Scan for the cell matching the given text and deliver its (x, y) coordinate at center. 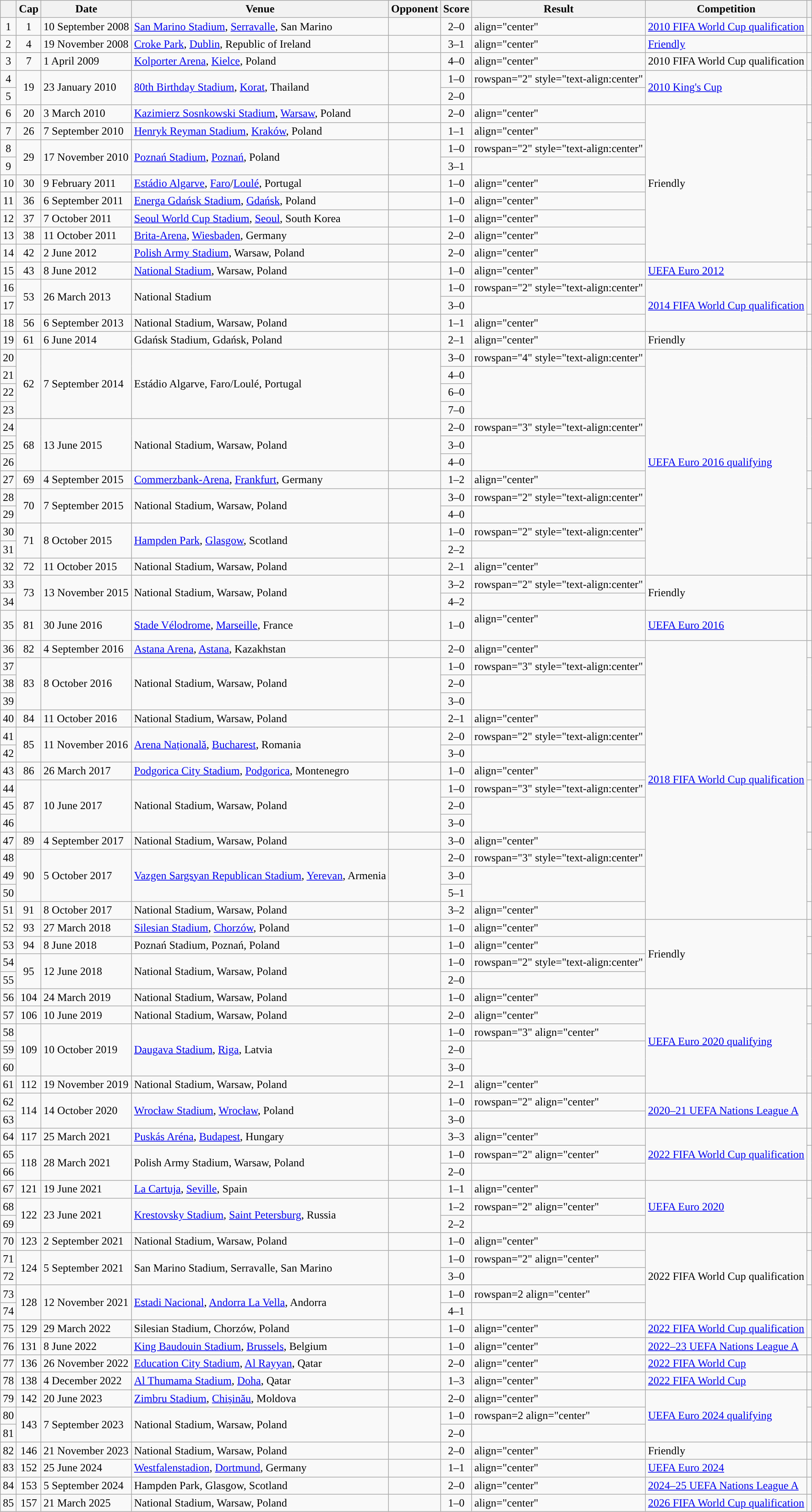
1–3 (456, 1381)
Gdańsk Stadium, Gdańsk, Poland (260, 340)
UEFA Euro 2024 qualifying (726, 1416)
5 October 2017 (87, 876)
20 June 2023 (87, 1398)
6 June 2014 (87, 340)
UEFA Euro 2012 (726, 271)
19 November 2008 (87, 44)
138 (29, 1381)
2014 FIFA World Cup qualification (726, 305)
142 (29, 1398)
75 (8, 1328)
UEFA Euro 2020 (726, 1207)
19 June 2021 (87, 1189)
6–0 (456, 392)
28 (8, 497)
11 November 2016 (87, 745)
5–1 (456, 893)
26 November 2022 (87, 1364)
12 (8, 218)
19 November 2019 (87, 1085)
64 (8, 1137)
41 (8, 736)
Competition (726, 9)
79 (8, 1398)
6 September 2011 (87, 201)
Date (87, 9)
12 June 2018 (87, 971)
21 March 2025 (87, 1503)
Westfalenstadion, Dortmund, Germany (260, 1468)
3 (8, 61)
UEFA Euro 2016 qualifying (726, 462)
114 (29, 1111)
2026 FIFA World Cup qualification (726, 1503)
Score (456, 9)
Henryk Reyman Stadium, Kraków, Poland (260, 131)
Kolporter Arena, Kielce, Poland (260, 61)
Wrocław Stadium, Wrocław, Poland (260, 1111)
rowspan="4" style="text-align:center" (559, 358)
2020–21 UEFA Nations League A (726, 1111)
112 (29, 1085)
Energa Gdańsk Stadium, Gdańsk, Poland (260, 201)
12 November 2021 (87, 1302)
152 (29, 1468)
17 November 2010 (87, 157)
48 (8, 858)
Vazgen Sargsyan Republican Stadium, Yerevan, Armenia (260, 876)
4 September 2017 (87, 841)
3 March 2010 (87, 114)
94 (29, 945)
24 March 2019 (87, 997)
80th Birthday Stadium, Korat, Thailand (260, 87)
2 September 2021 (87, 1241)
6 (8, 114)
143 (29, 1425)
13 June 2015 (87, 445)
Venue (260, 9)
10 June 2017 (87, 805)
Daugava Stadium, Riga, Latvia (260, 1050)
7 September 2023 (87, 1425)
UEFA Euro 2024 (726, 1468)
45 (8, 806)
89 (29, 841)
8 October 2016 (87, 684)
13 (8, 236)
14 October 2020 (87, 1111)
Opponent (414, 9)
131 (29, 1346)
13 November 2015 (87, 593)
2010 King's Cup (726, 87)
47 (8, 841)
UEFA Euro 2020 qualifying (726, 1041)
4 September 2015 (87, 479)
80 (8, 1416)
39 (8, 701)
109 (29, 1050)
9 (8, 166)
25 June 2024 (87, 1468)
153 (29, 1485)
Cap (29, 9)
91 (29, 910)
Estadi Nacional, Andorra La Vella, Andorra (260, 1302)
23 January 2010 (87, 87)
7–0 (456, 410)
Arena Națională, Bucharest, Romania (260, 745)
Commerzbank-Arena, Frankfurt, Germany (260, 479)
21 November 2023 (87, 1451)
5 September 2021 (87, 1267)
2 June 2012 (87, 253)
26 March 2013 (87, 297)
La Cartuja, Seville, Spain (260, 1189)
3–3 (456, 1137)
National Stadium (260, 297)
78 (8, 1381)
Al Thumama Stadium, Doha, Qatar (260, 1381)
Puskás Aréna, Budapest, Hungary (260, 1137)
11 October 2016 (87, 718)
16 (8, 288)
27 (8, 479)
46 (8, 823)
58 (8, 1032)
14 (8, 253)
7 September 2014 (87, 384)
76 (8, 1346)
63 (8, 1120)
122 (29, 1215)
118 (29, 1163)
5 September 2024 (87, 1485)
25 March 2021 (87, 1137)
124 (29, 1267)
10 (8, 183)
8 June 2022 (87, 1346)
23 June 2021 (87, 1215)
8 June 2018 (87, 945)
Krestovsky Stadium, Saint Petersburg, Russia (260, 1215)
8 October 2015 (87, 541)
2 (8, 44)
136 (29, 1364)
rowspan="3" align="center" (559, 1032)
4–1 (456, 1311)
Seoul World Cup Stadium, Seoul, South Korea (260, 218)
11 October 2011 (87, 236)
86 (29, 771)
8 October 2017 (87, 910)
7 September 2015 (87, 506)
4 December 2022 (87, 1381)
18 (8, 323)
10 June 2019 (87, 1015)
2018 FIFA World Cup qualification (726, 779)
50 (8, 893)
77 (8, 1364)
UEFA Euro 2016 (726, 625)
24 (8, 427)
Stade Vélodrome, Marseille, France (260, 625)
11 October 2015 (87, 567)
49 (8, 876)
44 (8, 788)
9 February 2011 (87, 183)
93 (29, 928)
104 (29, 997)
6 September 2013 (87, 323)
5 (8, 96)
95 (29, 971)
26 March 2017 (87, 771)
34 (8, 602)
60 (8, 1067)
Croke Park, Dublin, Republic of Ireland (260, 44)
27 March 2018 (87, 928)
7 October 2011 (87, 218)
Result (559, 9)
Education City Stadium, Al Rayyan, Qatar (260, 1364)
33 (8, 584)
31 (8, 549)
121 (29, 1189)
30 June 2016 (87, 625)
Brita-Arena, Wiesbaden, Germany (260, 236)
117 (29, 1137)
25 (8, 445)
1 April 2009 (87, 61)
59 (8, 1050)
7 September 2010 (87, 131)
King Baudouin Stadium, Brussels, Belgium (260, 1346)
32 (8, 567)
90 (29, 876)
Podgorica City Stadium, Podgorica, Montenegro (260, 771)
128 (29, 1302)
23 (8, 410)
54 (8, 963)
57 (8, 1015)
55 (8, 980)
11 (8, 201)
66 (8, 1172)
Astana Arena, Astana, Kazakhstan (260, 649)
51 (8, 910)
10 September 2008 (87, 27)
8 June 2012 (87, 271)
74 (8, 1311)
157 (29, 1503)
2022–23 UEFA Nations League A (726, 1346)
52 (8, 928)
87 (29, 805)
67 (8, 1189)
10 October 2019 (87, 1050)
4 September 2016 (87, 649)
65 (8, 1154)
28 March 2021 (87, 1163)
Zimbru Stadium, Chișinău, Moldova (260, 1398)
Kazimierz Sosnkowski Stadium, Warsaw, Poland (260, 114)
129 (29, 1328)
15 (8, 271)
35 (8, 625)
4–2 (456, 602)
22 (8, 392)
29 March 2022 (87, 1328)
17 (8, 305)
21 (8, 375)
8 (8, 148)
40 (8, 718)
123 (29, 1241)
2024–25 UEFA Nations League A (726, 1485)
106 (29, 1015)
146 (29, 1451)
